Determine the [X, Y] coordinate at the center of the cell enclosing the given text.  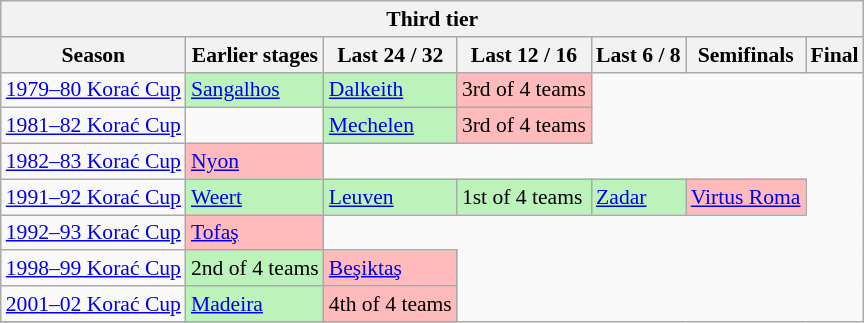
Madeira [255, 304]
Last 24 / 32 [390, 55]
1998–99 Korać Cup [94, 269]
Sangalhos [255, 90]
Tofaş [255, 233]
Last 12 / 16 [524, 55]
1982–83 Korać Cup [94, 162]
Weert [255, 197]
Third tier [432, 19]
1981–82 Korać Cup [94, 126]
Mechelen [390, 126]
1979–80 Korać Cup [94, 90]
Dalkeith [390, 90]
1st of 4 teams [524, 197]
Last 6 / 8 [638, 55]
Season [94, 55]
Earlier stages [255, 55]
Nyon [255, 162]
Virtus Roma [746, 197]
4th of 4 teams [390, 304]
1992–93 Korać Cup [94, 233]
Zadar [638, 197]
2nd of 4 teams [255, 269]
Beşiktaş [390, 269]
2001–02 Korać Cup [94, 304]
Final [835, 55]
Semifinals [746, 55]
Leuven [390, 197]
1991–92 Korać Cup [94, 197]
